Search for the cell housing the specified text and yield its (X, Y) center coordinate. 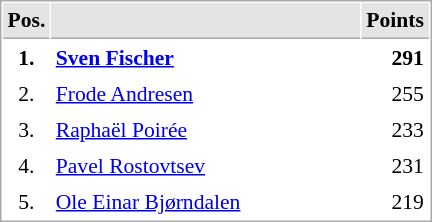
Ole Einar Bjørndalen (206, 201)
255 (396, 93)
219 (396, 201)
Raphaël Poirée (206, 129)
Sven Fischer (206, 57)
Pos. (26, 21)
3. (26, 129)
2. (26, 93)
1. (26, 57)
4. (26, 165)
233 (396, 129)
5. (26, 201)
Points (396, 21)
231 (396, 165)
Frode Andresen (206, 93)
Pavel Rostovtsev (206, 165)
291 (396, 57)
